Scan for the cell matching the given text and deliver its (X, Y) coordinate at center. 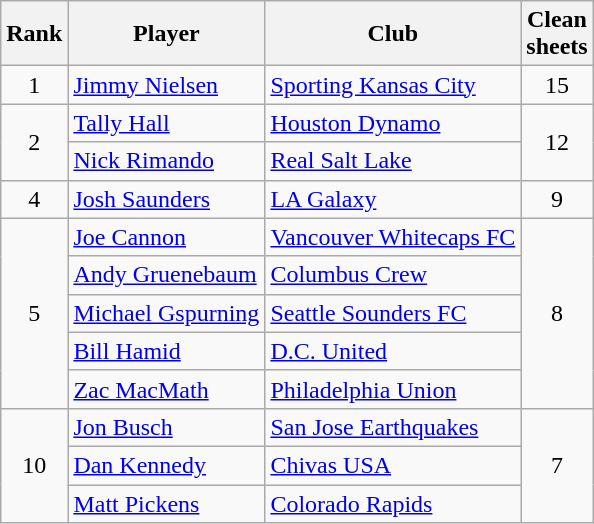
D.C. United (393, 351)
Seattle Sounders FC (393, 313)
Sporting Kansas City (393, 85)
Philadelphia Union (393, 389)
Columbus Crew (393, 275)
Vancouver Whitecaps FC (393, 237)
2 (34, 142)
Jimmy Nielsen (166, 85)
Chivas USA (393, 465)
Club (393, 34)
San Jose Earthquakes (393, 427)
Houston Dynamo (393, 123)
7 (557, 465)
Andy Gruenebaum (166, 275)
Real Salt Lake (393, 161)
Josh Saunders (166, 199)
Dan Kennedy (166, 465)
Rank (34, 34)
10 (34, 465)
Player (166, 34)
Michael Gspurning (166, 313)
1 (34, 85)
Joe Cannon (166, 237)
Cleansheets (557, 34)
Matt Pickens (166, 503)
Jon Busch (166, 427)
Nick Rimando (166, 161)
Bill Hamid (166, 351)
Tally Hall (166, 123)
9 (557, 199)
8 (557, 313)
12 (557, 142)
4 (34, 199)
Colorado Rapids (393, 503)
15 (557, 85)
Zac MacMath (166, 389)
LA Galaxy (393, 199)
5 (34, 313)
